Find where the given text appears and provide that cell's center as [X, Y] coordinate. 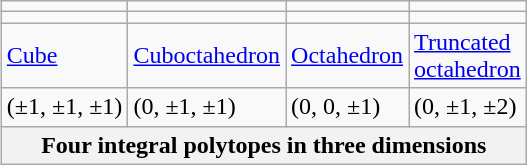
(0, ±1, ±2) [468, 107]
Cuboctahedron [207, 56]
Four integral polytopes in three dimensions [264, 145]
(±1, ±1, ±1) [64, 107]
(0, 0, ±1) [348, 107]
Cube [64, 56]
Truncatedoctahedron [468, 56]
Octahedron [348, 56]
(0, ±1, ±1) [207, 107]
